For the text-containing cell, return its midpoint in (X, Y) coordinate format. 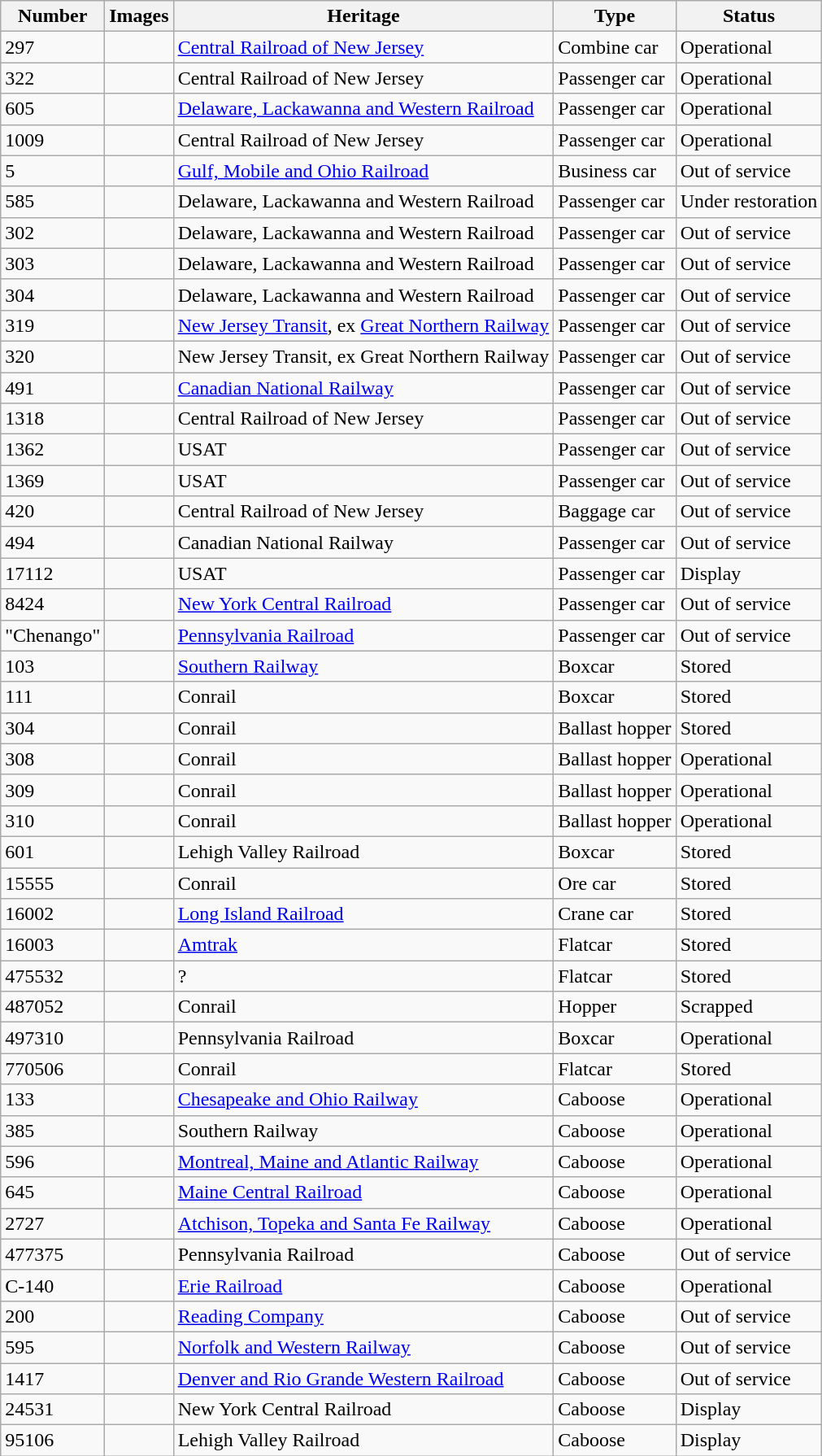
Status (749, 16)
477375 (53, 1254)
601 (53, 852)
16003 (53, 945)
5 (53, 171)
Number (53, 16)
Images (139, 16)
645 (53, 1192)
Under restoration (749, 202)
200 (53, 1316)
319 (53, 325)
1417 (53, 1379)
Denver and Rio Grande Western Railroad (363, 1379)
494 (53, 543)
Gulf, Mobile and Ohio Railroad (363, 171)
Amtrak (363, 945)
310 (53, 821)
302 (53, 233)
C-140 (53, 1285)
15555 (53, 883)
491 (53, 388)
487052 (53, 1007)
? (363, 976)
Erie Railroad (363, 1285)
103 (53, 666)
Atchison, Topeka and Santa Fe Railway (363, 1223)
322 (53, 78)
Scrapped (749, 1007)
Baggage car (615, 512)
Ore car (615, 883)
133 (53, 1100)
Business car (615, 171)
1009 (53, 140)
385 (53, 1131)
596 (53, 1162)
309 (53, 790)
303 (53, 264)
Reading Company (363, 1316)
420 (53, 512)
Heritage (363, 16)
95106 (53, 1441)
297 (53, 47)
Hopper (615, 1007)
24531 (53, 1410)
17112 (53, 573)
585 (53, 202)
Montreal, Maine and Atlantic Railway (363, 1162)
Combine car (615, 47)
16002 (53, 914)
595 (53, 1347)
"Chenango" (53, 635)
497310 (53, 1038)
1318 (53, 419)
Crane car (615, 914)
Norfolk and Western Railway (363, 1347)
111 (53, 697)
605 (53, 109)
Maine Central Railroad (363, 1192)
1362 (53, 450)
770506 (53, 1069)
Long Island Railroad (363, 914)
308 (53, 759)
8424 (53, 604)
475532 (53, 976)
Chesapeake and Ohio Railway (363, 1100)
2727 (53, 1223)
1369 (53, 481)
Type (615, 16)
320 (53, 356)
